Return [X, Y] of the center of cell containing provided text 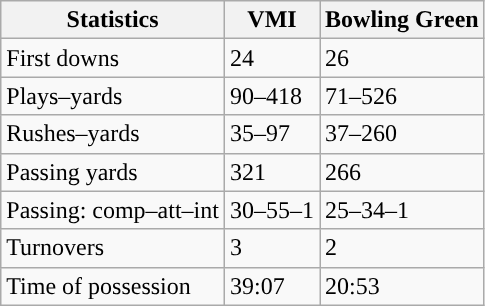
321 [272, 172]
37–260 [402, 134]
Passing yards [113, 172]
First downs [113, 58]
Passing: comp–att–int [113, 210]
Rushes–yards [113, 134]
39:07 [272, 286]
3 [272, 248]
30–55–1 [272, 210]
24 [272, 58]
26 [402, 58]
90–418 [272, 96]
Time of possession [113, 286]
71–526 [402, 96]
25–34–1 [402, 210]
Bowling Green [402, 20]
35–97 [272, 134]
Turnovers [113, 248]
266 [402, 172]
Statistics [113, 20]
VMI [272, 20]
20:53 [402, 286]
2 [402, 248]
Plays–yards [113, 96]
